Capture the cell that displays the provided text and extract its [x, y] central coordinate. 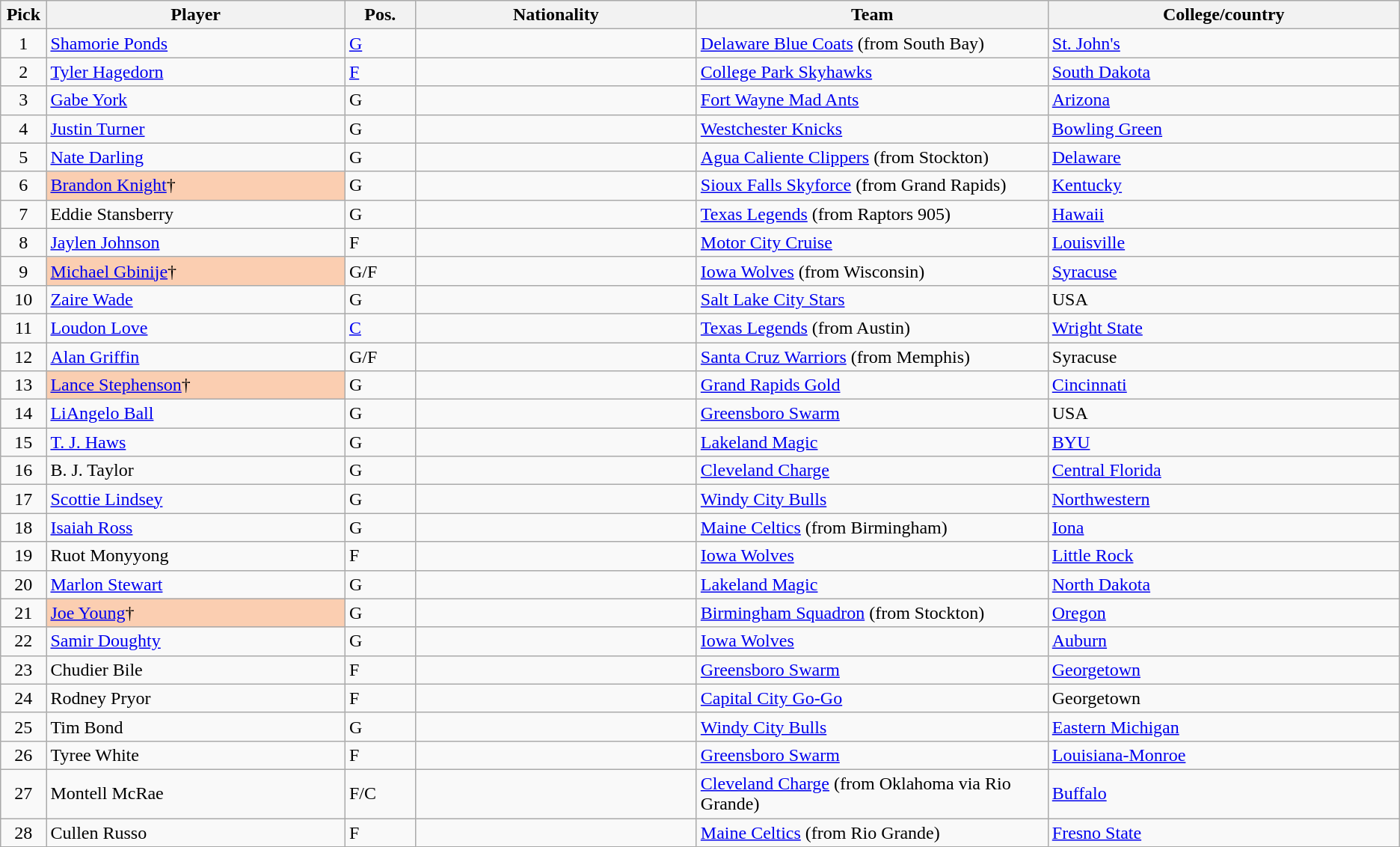
22 [24, 641]
Michael Gbinije† [196, 271]
Hawaii [1224, 214]
Capital City Go-Go [872, 698]
Texas Legends (from Raptors 905) [872, 214]
Eddie Stansberry [196, 214]
North Dakota [1224, 584]
Marlon Stewart [196, 584]
Louisiana-Monroe [1224, 755]
Ruot Monyyong [196, 556]
Cleveland Charge [872, 471]
Delaware Blue Coats (from South Bay) [872, 43]
Tim Bond [196, 727]
F/C [380, 793]
College Park Skyhawks [872, 72]
Santa Cruz Warriors (from Memphis) [872, 357]
LiAngelo Ball [196, 414]
Gabe York [196, 100]
Fresno State [1224, 833]
Cleveland Charge (from Oklahoma via Rio Grande) [872, 793]
12 [24, 357]
Maine Celtics (from Rio Grande) [872, 833]
Texas Legends (from Austin) [872, 328]
21 [24, 613]
Nate Darling [196, 157]
6 [24, 186]
Joe Young† [196, 613]
Cullen Russo [196, 833]
Cincinnati [1224, 385]
Arizona [1224, 100]
1 [24, 43]
25 [24, 727]
Fort Wayne Mad Ants [872, 100]
Justin Turner [196, 129]
Buffalo [1224, 793]
Montell McRae [196, 793]
Eastern Michigan [1224, 727]
11 [24, 328]
T. J. Haws [196, 442]
Rodney Pryor [196, 698]
Nationality [556, 15]
28 [24, 833]
Auburn [1224, 641]
St. John's [1224, 43]
Chudier Bile [196, 670]
Louisville [1224, 242]
B. J. Taylor [196, 471]
14 [24, 414]
19 [24, 556]
24 [24, 698]
Salt Lake City Stars [872, 299]
Shamorie Ponds [196, 43]
Northwestern [1224, 499]
Grand Rapids Gold [872, 385]
27 [24, 793]
Bowling Green [1224, 129]
5 [24, 157]
23 [24, 670]
Tyler Hagedorn [196, 72]
7 [24, 214]
Kentucky [1224, 186]
17 [24, 499]
Iowa Wolves (from Wisconsin) [872, 271]
Alan Griffin [196, 357]
Pos. [380, 15]
18 [24, 528]
Westchester Knicks [872, 129]
Birmingham Squadron (from Stockton) [872, 613]
Scottie Lindsey [196, 499]
10 [24, 299]
15 [24, 442]
Sioux Falls Skyforce (from Grand Rapids) [872, 186]
Motor City Cruise [872, 242]
Delaware [1224, 157]
C [380, 328]
Brandon Knight† [196, 186]
4 [24, 129]
Samir Doughty [196, 641]
26 [24, 755]
Pick [24, 15]
Zaire Wade [196, 299]
Player [196, 15]
Iona [1224, 528]
8 [24, 242]
Oregon [1224, 613]
16 [24, 471]
2 [24, 72]
13 [24, 385]
Little Rock [1224, 556]
Central Florida [1224, 471]
3 [24, 100]
20 [24, 584]
Lance Stephenson† [196, 385]
Team [872, 15]
Isaiah Ross [196, 528]
Tyree White [196, 755]
BYU [1224, 442]
Loudon Love [196, 328]
Wright State [1224, 328]
Maine Celtics (from Birmingham) [872, 528]
Agua Caliente Clippers (from Stockton) [872, 157]
South Dakota [1224, 72]
9 [24, 271]
College/country [1224, 15]
Jaylen Johnson [196, 242]
